Provide the (x, y) coordinate of the cell's center where the given text is located.  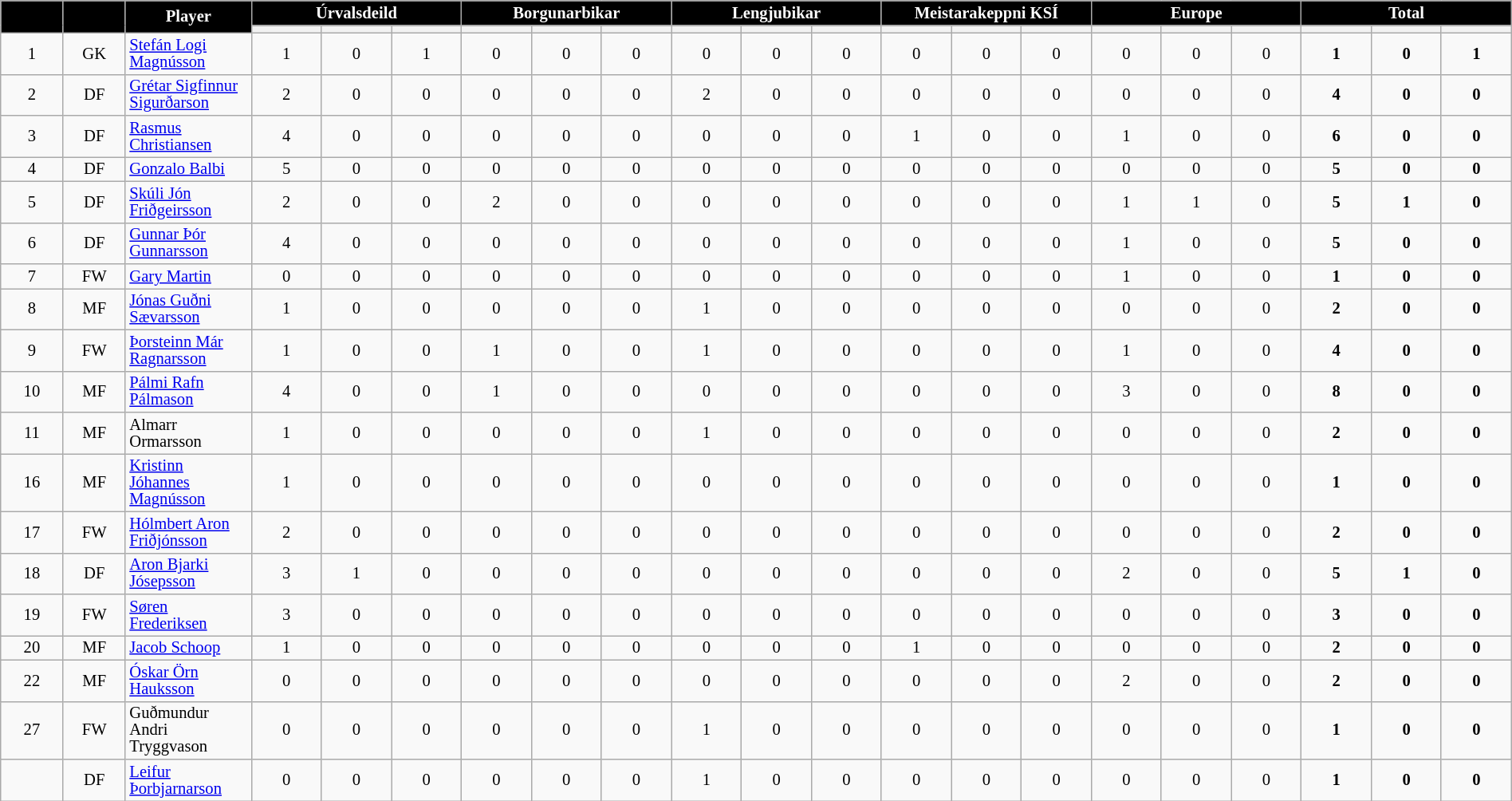
Hólmbert Aron Friðjónsson (188, 532)
Kristinn Jóhannes Magnússon (188, 482)
18 (32, 574)
11 (32, 432)
Óskar Örn Hauksson (188, 681)
Stefán Logi Magnússon (188, 53)
19 (32, 614)
Þorsteinn Már Ragnarsson (188, 350)
Total (1407, 13)
17 (32, 532)
Pálmi Rafn Pálmason (188, 392)
Lengjubikar (777, 13)
Skúli Jón Friðgeirsson (188, 202)
Jónas Guðni Sævarsson (188, 309)
16 (32, 482)
22 (32, 681)
Gunnar Þór Gunnarsson (188, 243)
Gary Martin (188, 276)
Almarr Ormarsson (188, 432)
Leifur Þorbjarnarson (188, 780)
Rasmus Christiansen (188, 136)
Jacob Schoop (188, 648)
Guðmundur Andri Tryggvason (188, 731)
Player (188, 16)
GK (94, 53)
10 (32, 392)
Meistarakeppni KSÍ (986, 13)
Aron Bjarki Jósepsson (188, 574)
Borgunarbikar (566, 13)
Úrvalsdeild (356, 13)
20 (32, 648)
Gonzalo Balbi (188, 169)
Europe (1196, 13)
27 (32, 731)
Søren Frederiksen (188, 614)
7 (32, 276)
Grétar Sigfinnur Sigurðarson (188, 95)
9 (32, 350)
